Detect which cell encompasses the target text, then output its (X, Y) center coordinate. 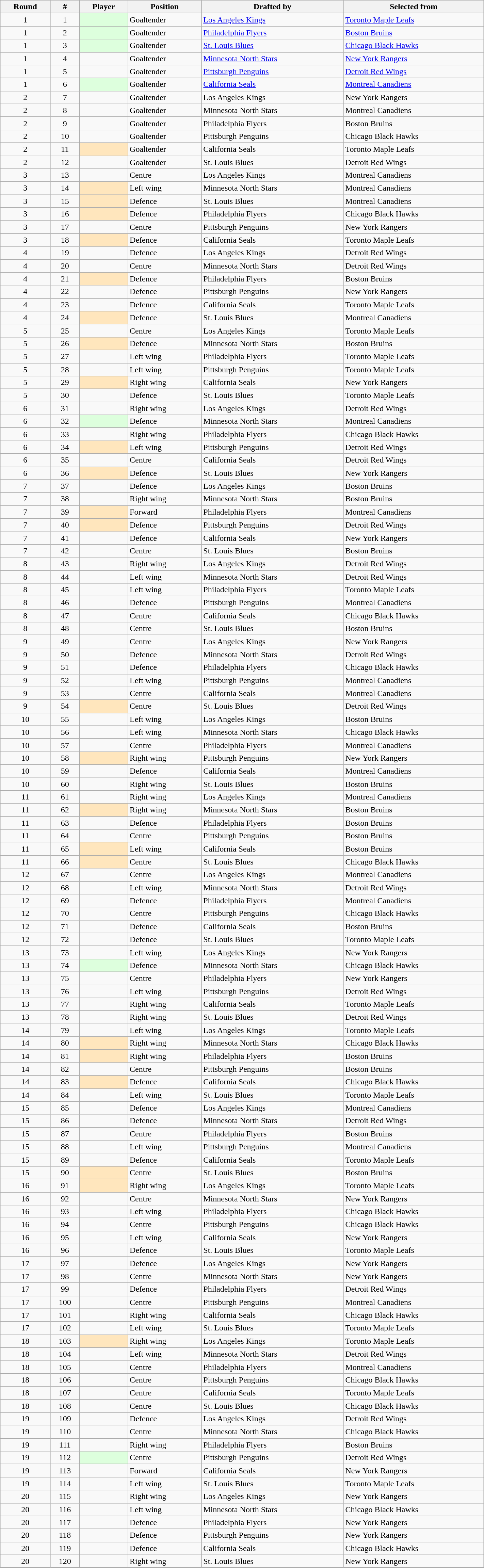
25 (65, 330)
85 (65, 1108)
69 (65, 901)
38 (65, 499)
67 (65, 875)
35 (65, 460)
41 (65, 538)
63 (65, 823)
55 (65, 719)
117 (65, 1522)
79 (65, 1030)
Selected from (414, 7)
40 (65, 525)
49 (65, 642)
64 (65, 836)
24 (65, 318)
39 (65, 512)
70 (65, 914)
103 (65, 1341)
32 (65, 421)
71 (65, 926)
73 (65, 952)
96 (65, 1250)
106 (65, 1380)
31 (65, 408)
97 (65, 1263)
118 (65, 1535)
91 (65, 1185)
94 (65, 1225)
53 (65, 693)
74 (65, 965)
23 (65, 305)
82 (65, 1069)
21 (65, 279)
60 (65, 784)
52 (65, 680)
50 (65, 654)
95 (65, 1238)
48 (65, 629)
101 (65, 1315)
76 (65, 991)
104 (65, 1354)
68 (65, 888)
59 (65, 771)
105 (65, 1367)
113 (65, 1471)
Position (165, 7)
92 (65, 1198)
90 (65, 1173)
112 (65, 1458)
115 (65, 1497)
110 (65, 1432)
72 (65, 939)
29 (65, 383)
Round (25, 7)
109 (65, 1419)
75 (65, 978)
88 (65, 1147)
86 (65, 1121)
45 (65, 590)
77 (65, 1004)
78 (65, 1017)
28 (65, 369)
102 (65, 1328)
42 (65, 551)
27 (65, 356)
51 (65, 667)
83 (65, 1082)
37 (65, 486)
66 (65, 862)
54 (65, 706)
116 (65, 1509)
33 (65, 434)
98 (65, 1276)
44 (65, 577)
65 (65, 849)
30 (65, 395)
57 (65, 745)
34 (65, 447)
111 (65, 1445)
58 (65, 758)
108 (65, 1406)
120 (65, 1561)
46 (65, 603)
114 (65, 1484)
93 (65, 1212)
99 (65, 1289)
22 (65, 292)
Player (104, 7)
26 (65, 343)
36 (65, 473)
56 (65, 732)
43 (65, 564)
119 (65, 1548)
89 (65, 1160)
# (65, 7)
81 (65, 1056)
84 (65, 1095)
Drafted by (272, 7)
62 (65, 810)
87 (65, 1134)
107 (65, 1393)
100 (65, 1302)
61 (65, 797)
80 (65, 1043)
47 (65, 616)
